Pinpoint the cell where the given text exists, returning its [X, Y] midpoint coordinate. 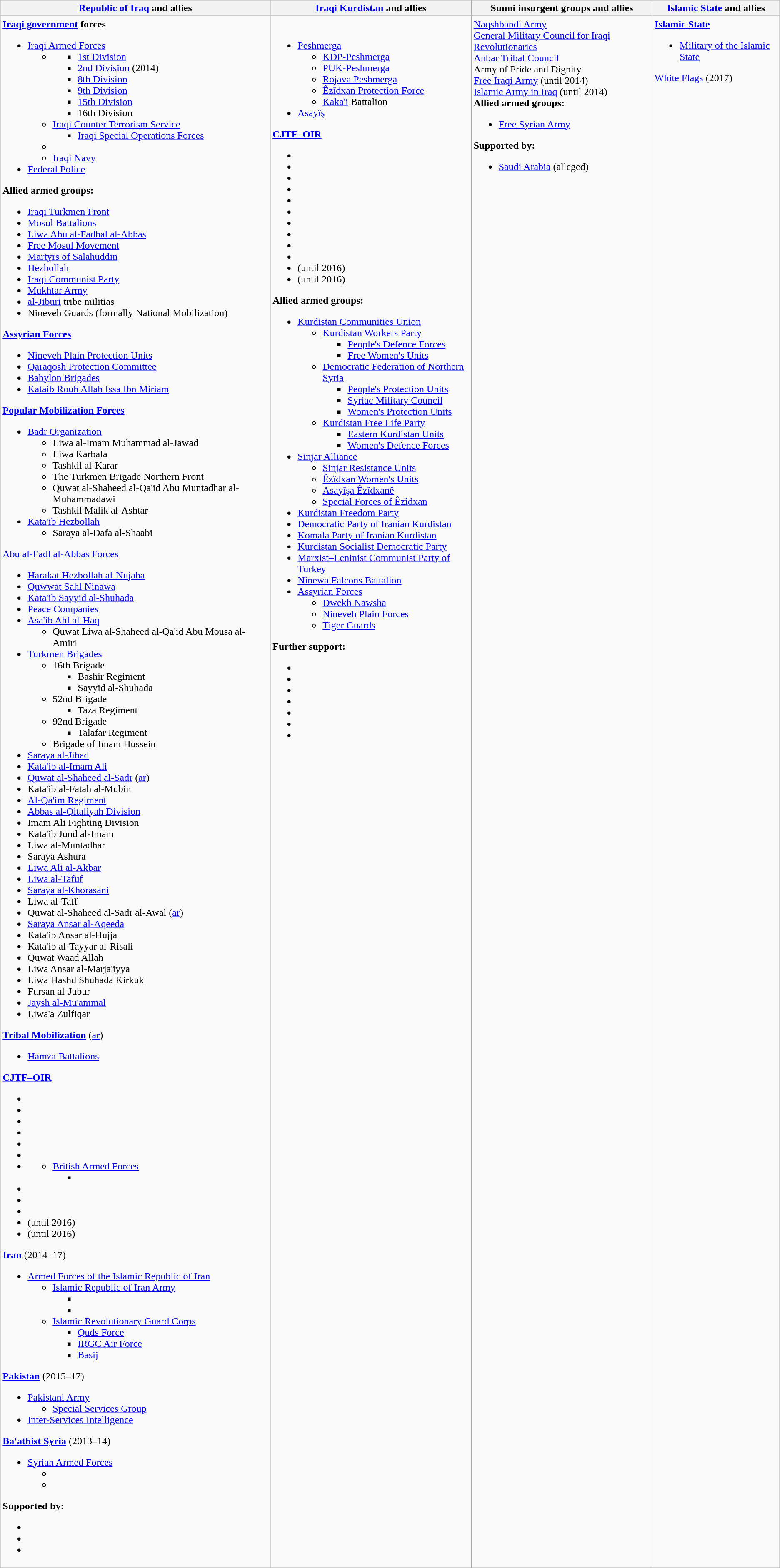
Republic of Iraq and allies [135, 8]
Islamic State and allies [716, 8]
Sunni insurgent groups and allies [562, 8]
Islamic State Military of the Islamic State White Flags (2017) [716, 792]
Iraqi Kurdistan and allies [371, 8]
